Determine the (x, y) coordinate at the center of the cell enclosing the given text.  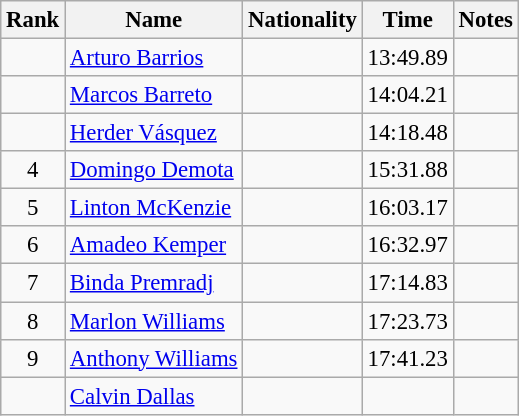
Anthony Williams (154, 358)
14:18.48 (408, 133)
15:31.88 (408, 170)
Notes (486, 20)
4 (33, 170)
Domingo Demota (154, 170)
16:32.97 (408, 245)
8 (33, 321)
6 (33, 245)
Amadeo Kemper (154, 245)
Name (154, 20)
Nationality (302, 20)
16:03.17 (408, 208)
13:49.89 (408, 58)
Time (408, 20)
17:41.23 (408, 358)
Calvin Dallas (154, 396)
9 (33, 358)
7 (33, 283)
Marlon Williams (154, 321)
5 (33, 208)
Linton McKenzie (154, 208)
17:14.83 (408, 283)
Arturo Barrios (154, 58)
14:04.21 (408, 95)
Rank (33, 20)
Binda Premradj (154, 283)
17:23.73 (408, 321)
Marcos Barreto (154, 95)
Herder Vásquez (154, 133)
